Pinpoint the cell where the given text exists, returning its [x, y] midpoint coordinate. 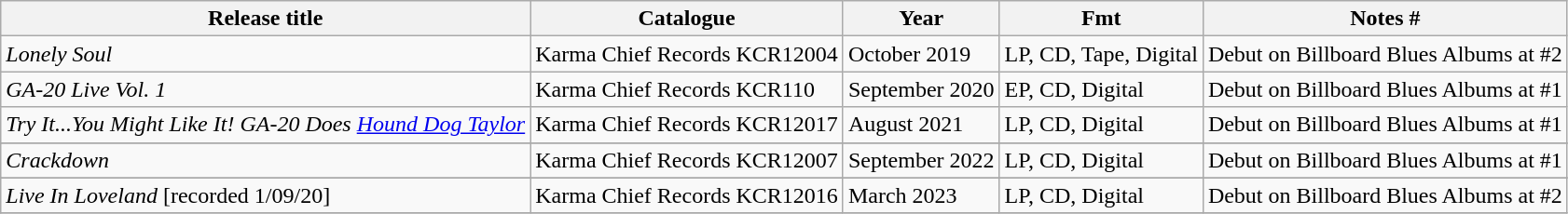
Fmt [1101, 19]
Crackdown [266, 160]
GA-20 Live Vol. 1 [266, 89]
October 2019 [921, 54]
Karma Chief Records KCR12017 [687, 125]
Try It...You Might Like It! GA-20 Does Hound Dog Taylor [266, 125]
Karma Chief Records KCR12016 [687, 195]
August 2021 [921, 125]
Release title [266, 19]
Lonely Soul [266, 54]
Karma Chief Records KCR12004 [687, 54]
March 2023 [921, 195]
Notes # [1385, 19]
EP, CD, Digital [1101, 89]
September 2020 [921, 89]
Catalogue [687, 19]
Karma Chief Records KCR110 [687, 89]
Year [921, 19]
Karma Chief Records KCR12007 [687, 160]
Live In Loveland [recorded 1/09/20] [266, 195]
September 2022 [921, 160]
LP, CD, Tape, Digital [1101, 54]
